From the cell containing the given text, extract its center point as [x, y] coordinate. 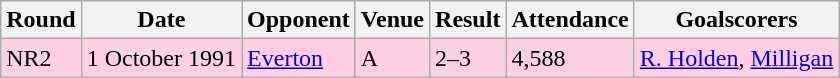
Goalscorers [736, 20]
Round [41, 20]
Opponent [299, 20]
2–3 [468, 58]
NR2 [41, 58]
Attendance [570, 20]
Everton [299, 58]
1 October 1991 [161, 58]
A [392, 58]
R. Holden, Milligan [736, 58]
Result [468, 20]
Date [161, 20]
4,588 [570, 58]
Venue [392, 20]
